Locate the cell with the specified text and output its [x, y] center coordinate. 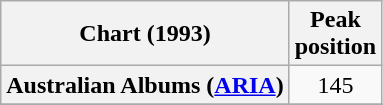
145 [335, 85]
Australian Albums (ARIA) [145, 85]
Chart (1993) [145, 34]
Peakposition [335, 34]
